Scan for the cell matching the given text and deliver its (X, Y) coordinate at center. 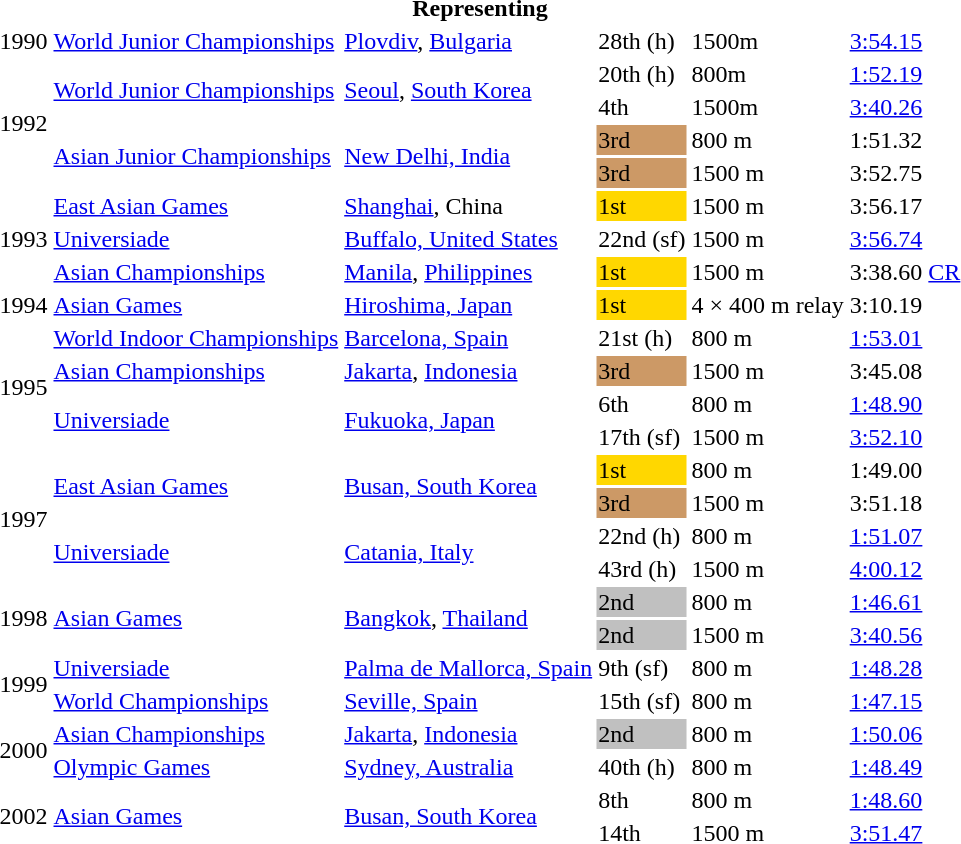
World Championships (196, 701)
22nd (sf) (642, 239)
Bangkok, Thailand (468, 618)
20th (h) (642, 74)
Seville, Spain (468, 701)
Seoul, South Korea (468, 90)
Busan, South Korea (468, 486)
43rd (h) (642, 569)
8th (642, 800)
21st (h) (642, 338)
9th (sf) (642, 668)
Plovdiv, Bulgaria (468, 41)
28th (h) (642, 41)
15th (sf) (642, 701)
40th (h) (642, 767)
6th (642, 404)
17th (sf) (642, 437)
Manila, Philippines (468, 272)
4 × 400 m relay (768, 305)
800m (768, 74)
Palma de Mallorca, Spain (468, 668)
Buffalo, United States (468, 239)
Shanghai, China (468, 206)
22nd (h) (642, 536)
Olympic Games (196, 767)
4th (642, 107)
World Indoor Championships (196, 338)
Asian Junior Championships (196, 156)
Fukuoka, Japan (468, 420)
Sydney, Australia (468, 767)
Hiroshima, Japan (468, 305)
New Delhi, India (468, 156)
Catania, Italy (468, 552)
Barcelona, Spain (468, 338)
